Capture the cell that displays the provided text and extract its (x, y) central coordinate. 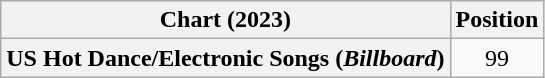
Chart (2023) (226, 20)
Position (497, 20)
US Hot Dance/Electronic Songs (Billboard) (226, 58)
99 (497, 58)
